From the cell containing the given text, extract its center point as (x, y) coordinate. 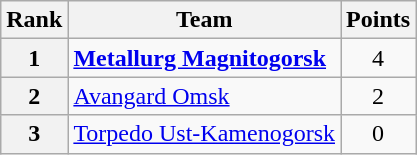
Team (204, 20)
1 (34, 58)
Points (378, 20)
0 (378, 134)
Avangard Omsk (204, 96)
Torpedo Ust-Kamenogorsk (204, 134)
Metallurg Magnitogorsk (204, 58)
Rank (34, 20)
4 (378, 58)
3 (34, 134)
